Pinpoint the cell where the given text exists, returning its (X, Y) midpoint coordinate. 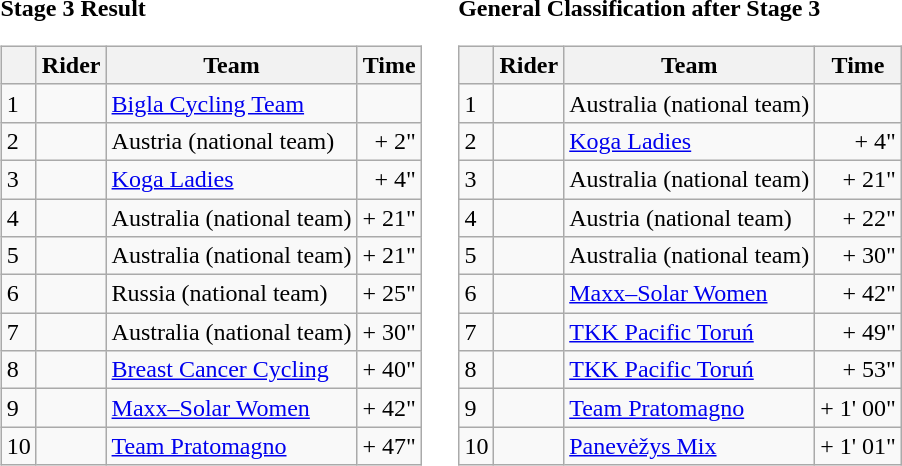
+ 47" (389, 446)
+ 49" (858, 332)
Russia (national team) (232, 294)
+ 1' 01" (858, 446)
+ 53" (858, 370)
Breast Cancer Cycling (232, 370)
+ 22" (858, 217)
+ 2" (389, 141)
Panevėžys Mix (690, 446)
+ 1' 00" (858, 408)
+ 25" (389, 294)
+ 40" (389, 370)
Bigla Cycling Team (232, 103)
